Return the [x, y] coordinate for the center point of the cell that contains the specified text.  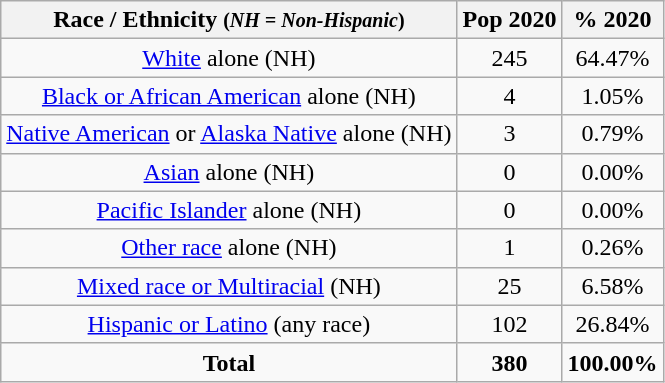
1.05% [612, 96]
4 [510, 96]
25 [510, 286]
64.47% [612, 58]
100.00% [612, 362]
Pacific Islander alone (NH) [229, 210]
6.58% [612, 286]
Hispanic or Latino (any race) [229, 324]
Native American or Alaska Native alone (NH) [229, 134]
3 [510, 134]
Other race alone (NH) [229, 248]
1 [510, 248]
Total [229, 362]
White alone (NH) [229, 58]
% 2020 [612, 20]
Asian alone (NH) [229, 172]
380 [510, 362]
0.26% [612, 248]
102 [510, 324]
26.84% [612, 324]
245 [510, 58]
Pop 2020 [510, 20]
Mixed race or Multiracial (NH) [229, 286]
Black or African American alone (NH) [229, 96]
0.79% [612, 134]
Race / Ethnicity (NH = Non-Hispanic) [229, 20]
